Locate the cell with the specified text and output its (x, y) center coordinate. 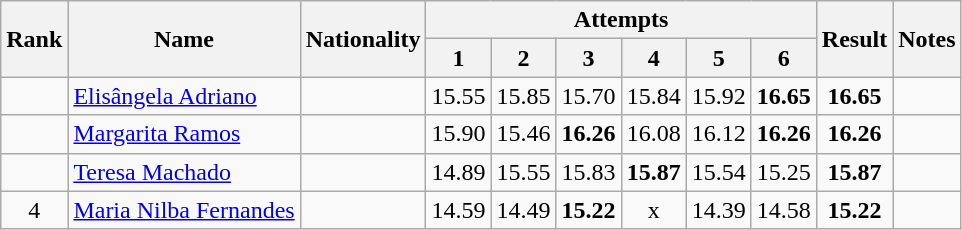
15.70 (588, 96)
Maria Nilba Fernandes (184, 210)
Attempts (621, 20)
3 (588, 58)
Rank (34, 39)
15.84 (654, 96)
Teresa Machado (184, 172)
5 (718, 58)
14.39 (718, 210)
14.49 (524, 210)
Name (184, 39)
Notes (927, 39)
15.90 (458, 134)
Margarita Ramos (184, 134)
15.25 (784, 172)
15.83 (588, 172)
x (654, 210)
Nationality (363, 39)
15.92 (718, 96)
15.54 (718, 172)
14.58 (784, 210)
16.08 (654, 134)
14.89 (458, 172)
6 (784, 58)
14.59 (458, 210)
15.85 (524, 96)
1 (458, 58)
15.46 (524, 134)
Result (854, 39)
Elisângela Adriano (184, 96)
2 (524, 58)
16.12 (718, 134)
